Return (x, y) of the center of cell containing provided text 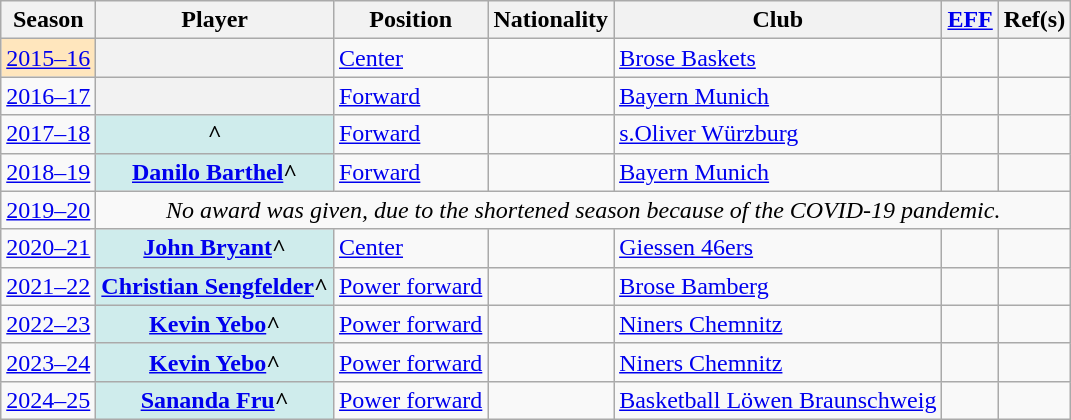
Christian Sengfelder^ (215, 286)
^ (215, 134)
2018–19 (48, 172)
2020–21 (48, 248)
Brose Baskets (778, 58)
Season (48, 20)
Sananda Fru^ (215, 400)
Danilo Barthel^ (215, 172)
s.Oliver Würzburg (778, 134)
Brose Bamberg (778, 286)
2016–17 (48, 96)
Nationality (551, 20)
2022–23 (48, 324)
2015–16 (48, 58)
EFF (970, 20)
2024–25 (48, 400)
Position (410, 20)
2023–24 (48, 362)
Basketball Löwen Braunschweig (778, 400)
Giessen 46ers (778, 248)
2019–20 (48, 210)
Player (215, 20)
Ref(s) (1034, 20)
Club (778, 20)
2021–22 (48, 286)
No award was given, due to the shortened season because of the COVID-19 pandemic. (584, 210)
2017–18 (48, 134)
John Bryant^ (215, 248)
